Locate the cell with the specified text and output its [X, Y] center coordinate. 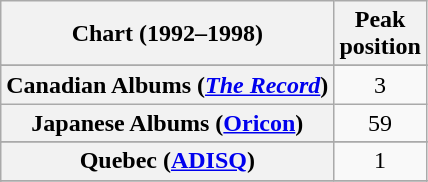
Chart (1992–1998) [168, 34]
Canadian Albums (The Record) [168, 85]
Quebec (ADISQ) [168, 161]
1 [380, 161]
3 [380, 85]
59 [380, 123]
Japanese Albums (Oricon) [168, 123]
Peakposition [380, 34]
